Detect which cell encompasses the target text, then output its [X, Y] center coordinate. 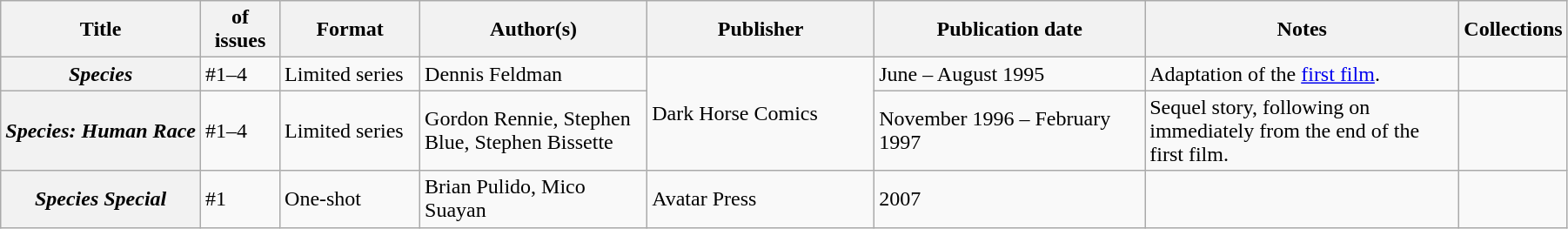
Format [350, 30]
Publisher [761, 30]
of issues [240, 30]
Species: Human Race [101, 131]
Gordon Rennie, Stephen Blue, Stephen Bissette [534, 131]
Avatar Press [761, 199]
Adaptation of the first film. [1302, 74]
One-shot [350, 199]
Dark Horse Comics [761, 114]
Publication date [1009, 30]
Brian Pulido, Mico Suayan [534, 199]
Author(s) [534, 30]
2007 [1009, 199]
Species [101, 74]
Sequel story, following on immediately from the end of the first film. [1302, 131]
November 1996 – February 1997 [1009, 131]
Species Special [101, 199]
Collections [1513, 30]
#1 [240, 199]
Title [101, 30]
June – August 1995 [1009, 74]
Notes [1302, 30]
Dennis Feldman [534, 74]
